Provide the [x, y] coordinate of the cell's center where the given text is located.  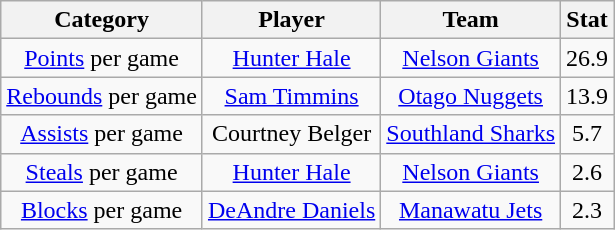
Steals per game [102, 172]
Player [291, 20]
2.3 [588, 210]
Assists per game [102, 134]
Team [471, 20]
DeAndre Daniels [291, 210]
Category [102, 20]
Otago Nuggets [471, 96]
Blocks per game [102, 210]
Rebounds per game [102, 96]
2.6 [588, 172]
26.9 [588, 58]
Manawatu Jets [471, 210]
Points per game [102, 58]
Sam Timmins [291, 96]
5.7 [588, 134]
Courtney Belger [291, 134]
Southland Sharks [471, 134]
13.9 [588, 96]
Stat [588, 20]
